Extract the [X, Y] coordinate from the center of the cell holding the provided text.  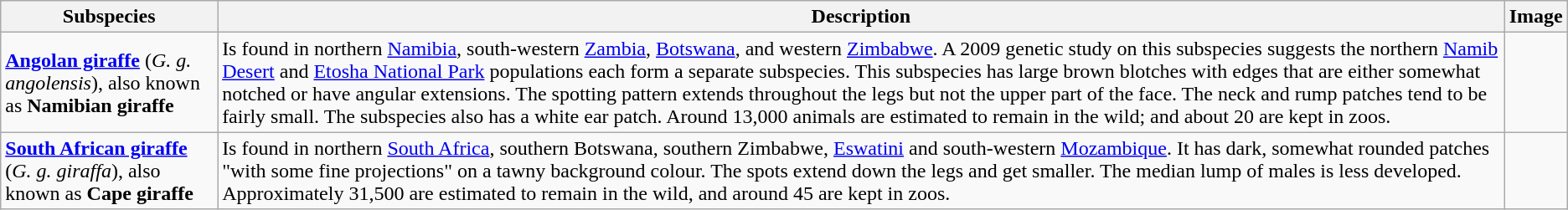
South African giraffe (G. g. giraffa), also known as Cape giraffe [109, 171]
Angolan giraffe (G. g. angolensis), also known as Namibian giraffe [109, 82]
Subspecies [109, 17]
Description [861, 17]
Image [1536, 17]
